Pinpoint the cell where the given text exists, returning its [X, Y] midpoint coordinate. 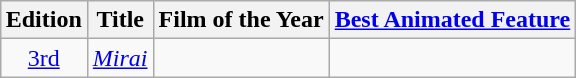
Mirai [120, 58]
Title [120, 20]
Best Animated Feature [452, 20]
Edition [44, 20]
3rd [44, 58]
Film of the Year [241, 20]
